From the cell containing the given text, extract its center point as (X, Y) coordinate. 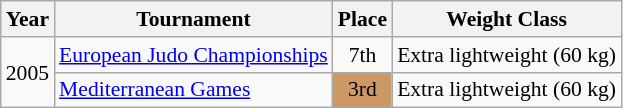
European Judo Championships (194, 55)
2005 (28, 72)
Weight Class (506, 19)
Tournament (194, 19)
Year (28, 19)
7th (362, 55)
Mediterranean Games (194, 90)
Place (362, 19)
3rd (362, 90)
